Extract the (X, Y) coordinate from the center of the cell holding the provided text.  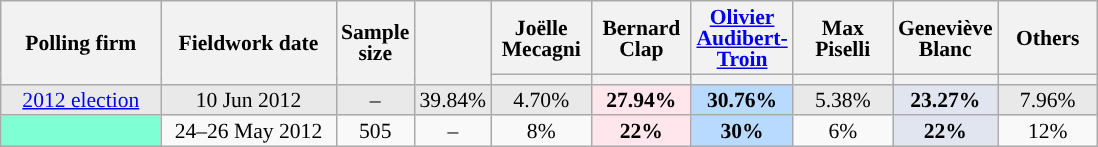
4.70% (541, 100)
23.27% (946, 100)
Fieldwork date (248, 42)
Others (1048, 38)
10 Jun 2012 (248, 100)
Olivier Audibert-Troin (742, 38)
5.38% (843, 100)
Joëlle Mecagni (541, 38)
39.84% (452, 100)
Samplesize (375, 42)
24–26 May 2012 (248, 132)
6% (843, 132)
2012 election (81, 100)
505 (375, 132)
30.76% (742, 100)
Bernard Clap (641, 38)
30% (742, 132)
27.94% (641, 100)
Polling firm (81, 42)
7.96% (1048, 100)
8% (541, 132)
Max Piselli (843, 38)
12% (1048, 132)
Geneviève Blanc (946, 38)
